Determine the (x, y) coordinate at the center of the cell enclosing the given text.  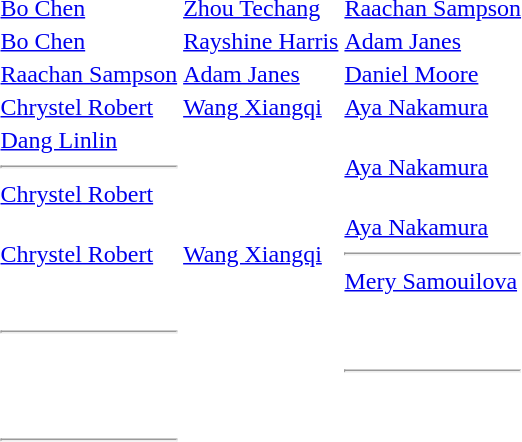
Rayshine Harris (261, 41)
Adam Janes (261, 74)
